Scan for the cell matching the given text and deliver its (X, Y) coordinate at center. 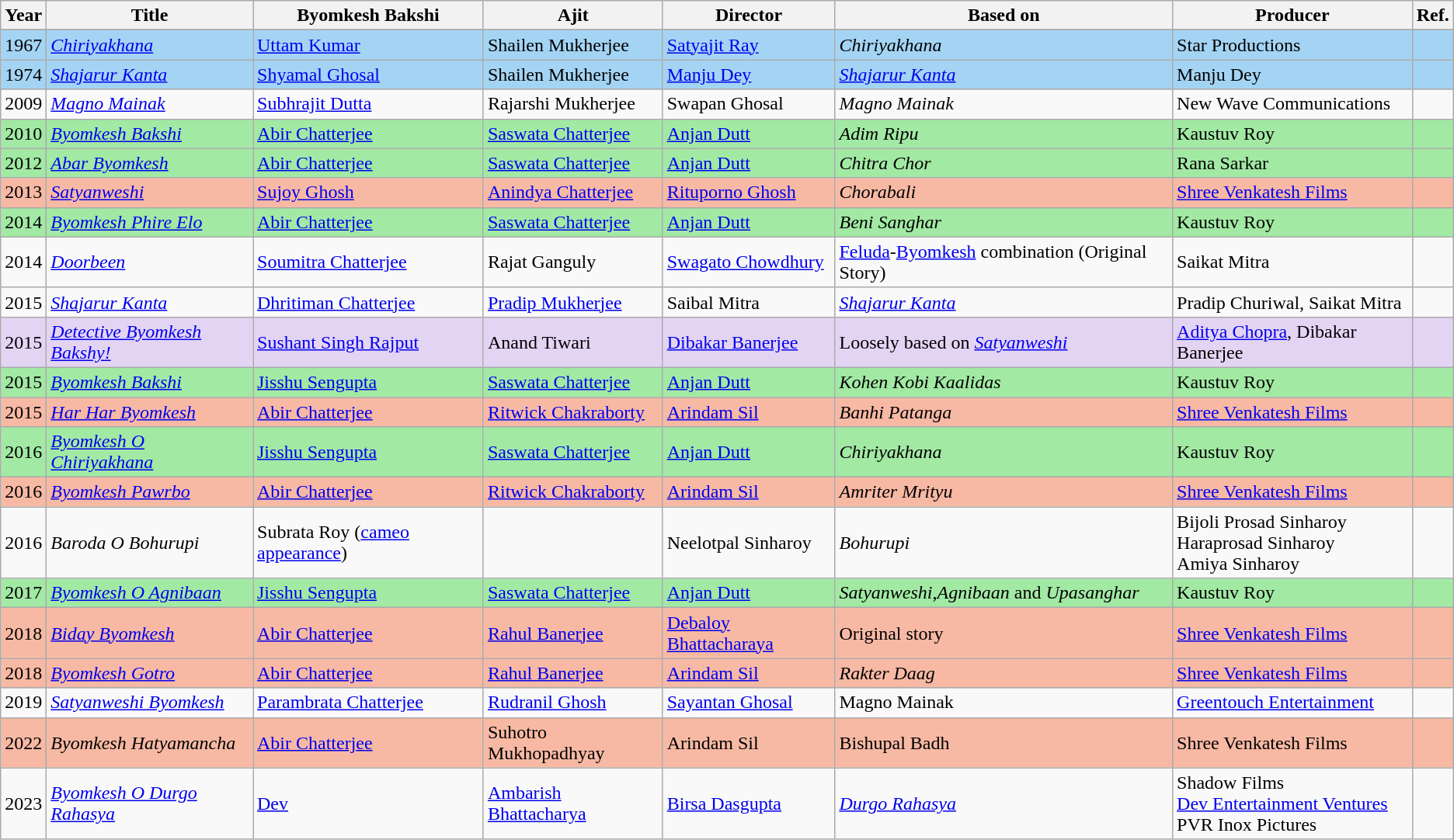
Dev (368, 804)
Satyanweshi,Agnibaan and Upasanghar (1004, 593)
Greentouch Entertainment (1292, 703)
Original story (1004, 633)
Byomkesh O Durgo Rahasya (150, 804)
Byomkesh Phire Elo (150, 222)
Byomkesh Pawrbo (150, 492)
2017 (23, 593)
Byomkesh Gotro (150, 673)
Pradip Churiwal, Saikat Mitra (1292, 302)
Ajit (573, 16)
Satyajit Ray (749, 45)
2022 (23, 742)
Neelotpal Sinharoy (749, 543)
Saikat Mitra (1292, 262)
Chitra Chor (1004, 163)
Debaloy Bhattacharaya (749, 633)
Rana Sarkar (1292, 163)
Biday Byomkesh (150, 633)
2009 (23, 104)
Baroda O Bohurupi (150, 543)
Rudranil Ghosh (573, 703)
Satyanweshi (150, 193)
1967 (23, 45)
Aditya Chopra, Dibakar Banerjee (1292, 342)
Sushant Singh Rajput (368, 342)
Pradip Mukherjee (573, 302)
2010 (23, 134)
Beni Sanghar (1004, 222)
Sujoy Ghosh (368, 193)
Byomkesh O Chiriyakhana (150, 452)
Swapan Ghosal (749, 104)
Suhotro Mukhopadhyay (573, 742)
Year (23, 16)
Dhritiman Chatterjee (368, 302)
Bishupal Badh (1004, 742)
Rituporno Ghosh (749, 193)
2023 (23, 804)
Rajarshi Mukherjee (573, 104)
Feluda-Byomkesh combination (Original Story) (1004, 262)
Subhrajit Dutta (368, 104)
Subrata Roy (cameo appearance) (368, 543)
Kohen Kobi Kaalidas (1004, 382)
Ambarish Bhattacharya (573, 804)
Uttam Kumar (368, 45)
Title (150, 16)
Anindya Chatterjee (573, 193)
Byomkesh Hatyamancha (150, 742)
Dibakar Banerjee (749, 342)
Shyamal Ghosal (368, 75)
Ref. (1432, 16)
Birsa Dasgupta (749, 804)
Amriter Mrityu (1004, 492)
New Wave Communications (1292, 104)
Saibal Mitra (749, 302)
Bohurupi (1004, 543)
Swagato Chowdhury (749, 262)
Producer (1292, 16)
Director (749, 16)
Shadow FilmsDev Entertainment VenturesPVR Inox Pictures (1292, 804)
Anand Tiwari (573, 342)
Abar Byomkesh (150, 163)
1974 (23, 75)
Sayantan Ghosal (749, 703)
Parambrata Chatterjee (368, 703)
Chorabali (1004, 193)
Adim Ripu (1004, 134)
Durgo Rahasya (1004, 804)
Rajat Ganguly (573, 262)
Bijoli Prosad SinharoyHaraprosad SinharoyAmiya Sinharoy (1292, 543)
Banhi Patanga (1004, 412)
Star Productions (1292, 45)
2019 (23, 703)
Soumitra Chatterjee (368, 262)
Har Har Byomkesh (150, 412)
Detective Byomkesh Bakshy! (150, 342)
2013 (23, 193)
Loosely based on Satyanweshi (1004, 342)
2012 (23, 163)
Doorbeen (150, 262)
Rakter Daag (1004, 673)
Byomkesh O Agnibaan (150, 593)
Based on (1004, 16)
Satyanweshi Byomkesh (150, 703)
